Return (x, y) of the center of cell containing provided text 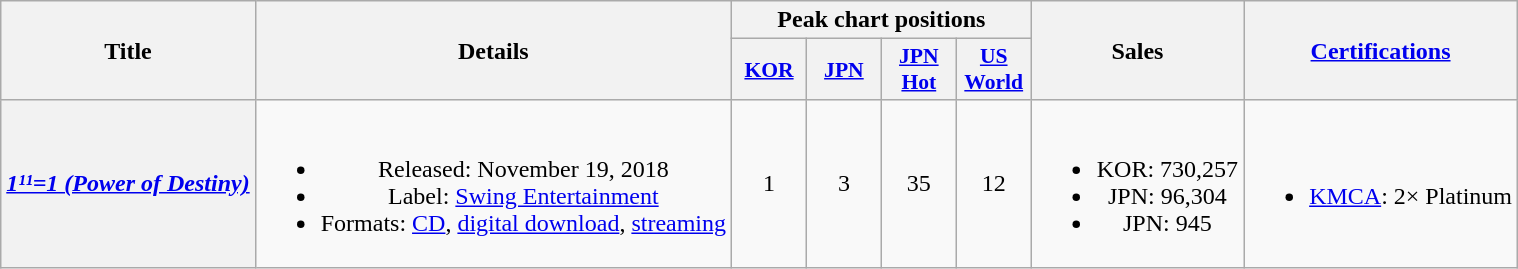
12 (994, 184)
Details (493, 50)
Sales (1137, 50)
KOR: 730,257JPN: 96,304 JPN: 945 (1137, 184)
Title (128, 50)
KOR (770, 70)
Certifications (1381, 50)
JPN (844, 70)
3 (844, 184)
1¹¹=1 (Power of Destiny) (128, 184)
1 (770, 184)
Peak chart positions (882, 20)
JPNHot (918, 70)
Released: November 19, 2018Label: Swing EntertainmentFormats: CD, digital download, streaming (493, 184)
KMCA: 2× Platinum (1381, 184)
USWorld (994, 70)
35 (918, 184)
